From the cell containing the given text, extract its center point as (X, Y) coordinate. 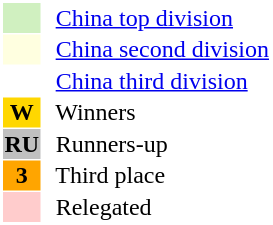
W (22, 113)
China second division (156, 49)
Third place (156, 175)
3 (22, 175)
China top division (156, 18)
Relegated (156, 207)
Runners-up (156, 144)
RU (22, 144)
Winners (156, 113)
China third division (156, 81)
